Extract the (X, Y) coordinate from the center of the cell holding the provided text.  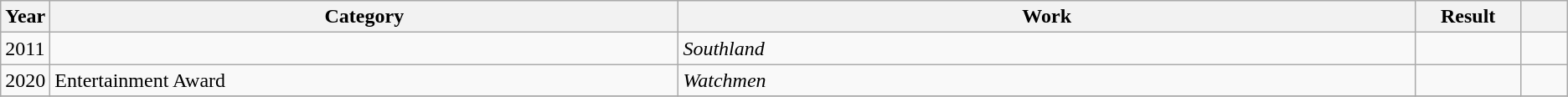
Entertainment Award (364, 80)
Work (1047, 17)
Category (364, 17)
2011 (25, 48)
Result (1467, 17)
Southland (1047, 48)
Watchmen (1047, 80)
Year (25, 17)
2020 (25, 80)
